Search for the cell housing the specified text and yield its (x, y) center coordinate. 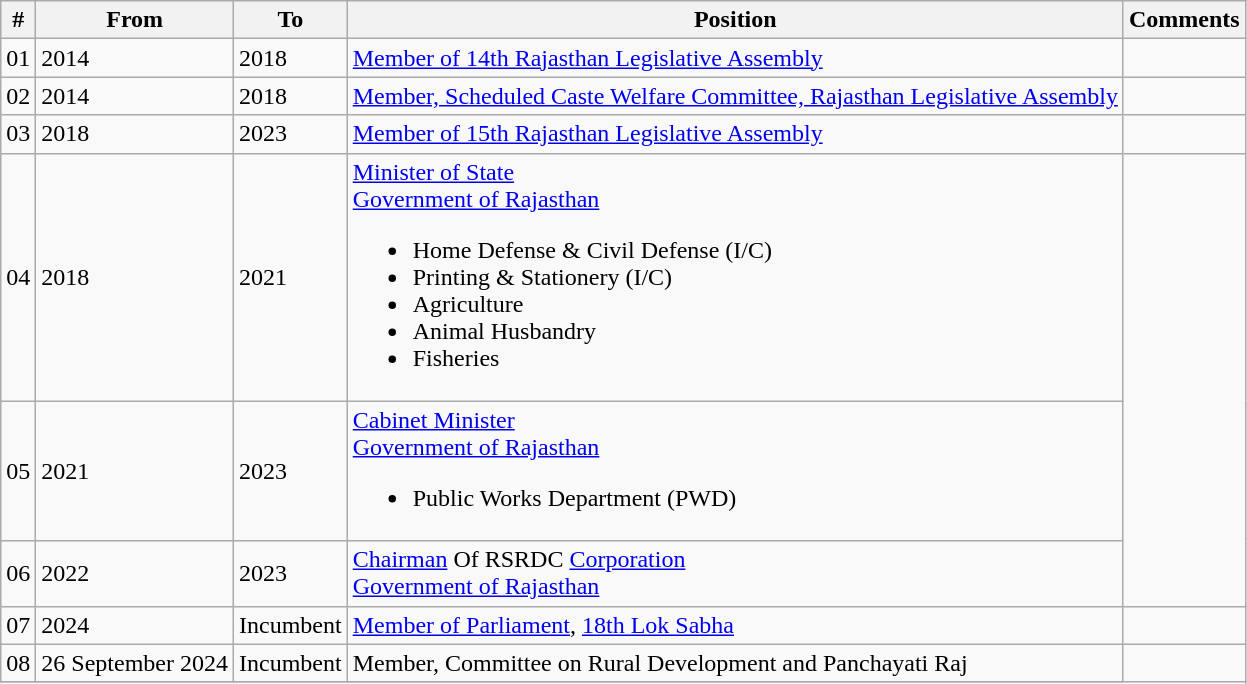
Position (735, 20)
Comments (1184, 20)
Member of Parliament, 18th Lok Sabha (735, 625)
03 (18, 134)
05 (18, 471)
2024 (135, 625)
From (135, 20)
Member, Scheduled Caste Welfare Committee, Rajasthan Legislative Assembly (735, 96)
To (291, 20)
Member of 15th Rajasthan Legislative Assembly (735, 134)
2022 (135, 574)
Chairman Of RSRDC CorporationGovernment of Rajasthan (735, 574)
Cabinet MinisterGovernment of RajasthanPublic Works Department (PWD) (735, 471)
01 (18, 58)
02 (18, 96)
Member of 14th Rajasthan Legislative Assembly (735, 58)
04 (18, 277)
26 September 2024 (135, 663)
08 (18, 663)
07 (18, 625)
Member, Committee on Rural Development and Panchayati Raj (735, 663)
# (18, 20)
Minister of StateGovernment of RajasthanHome Defense & Civil Defense (I/C)Printing & Stationery (I/C)AgricultureAnimal HusbandryFisheries (735, 277)
06 (18, 574)
